Extract the [x, y] coordinate from the center of the cell holding the provided text.  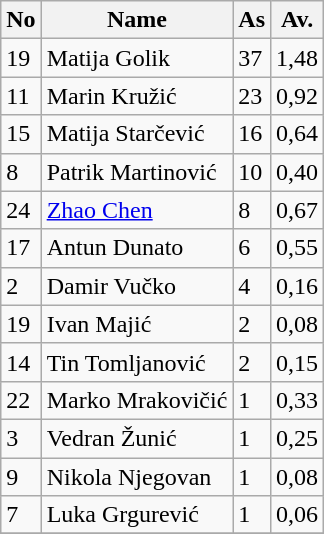
11 [21, 96]
Zhao Chen [137, 210]
As [252, 20]
14 [21, 362]
0,40 [298, 172]
0,15 [298, 362]
0,33 [298, 400]
Matija Golik [137, 58]
9 [21, 477]
Luka Grgurević [137, 515]
0,55 [298, 248]
24 [21, 210]
0,06 [298, 515]
0,67 [298, 210]
Antun Dunato [137, 248]
Name [137, 20]
4 [252, 286]
Vedran Žunić [137, 438]
Damir Vučko [137, 286]
Matija Starčević [137, 134]
Tin Tomljanović [137, 362]
23 [252, 96]
10 [252, 172]
Marko Mrakovičić [137, 400]
Nikola Njegovan [137, 477]
16 [252, 134]
0,16 [298, 286]
Av. [298, 20]
0,25 [298, 438]
22 [21, 400]
No [21, 20]
37 [252, 58]
Ivan Majić [137, 324]
Patrik Martinović [137, 172]
6 [252, 248]
0,64 [298, 134]
17 [21, 248]
0,92 [298, 96]
1,48 [298, 58]
7 [21, 515]
Marin Kružić [137, 96]
3 [21, 438]
15 [21, 134]
